Pinpoint the cell where the given text exists, returning its [x, y] midpoint coordinate. 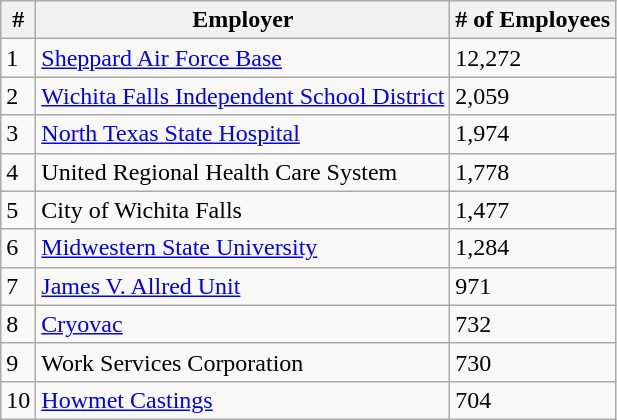
# [18, 20]
# of Employees [533, 20]
Sheppard Air Force Base [243, 58]
10 [18, 400]
6 [18, 248]
732 [533, 324]
Employer [243, 20]
North Texas State Hospital [243, 134]
Howmet Castings [243, 400]
1 [18, 58]
12,272 [533, 58]
James V. Allred Unit [243, 286]
3 [18, 134]
5 [18, 210]
971 [533, 286]
730 [533, 362]
Wichita Falls Independent School District [243, 96]
Work Services Corporation [243, 362]
City of Wichita Falls [243, 210]
2 [18, 96]
United Regional Health Care System [243, 172]
1,974 [533, 134]
Midwestern State University [243, 248]
704 [533, 400]
1,477 [533, 210]
4 [18, 172]
9 [18, 362]
8 [18, 324]
1,284 [533, 248]
1,778 [533, 172]
2,059 [533, 96]
Cryovac [243, 324]
7 [18, 286]
